From the cell containing the given text, extract its center point as [X, Y] coordinate. 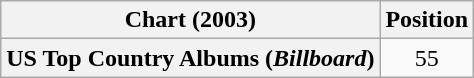
Position [427, 20]
US Top Country Albums (Billboard) [190, 58]
Chart (2003) [190, 20]
55 [427, 58]
